Find where the given text appears and provide that cell's center as (x, y) coordinate. 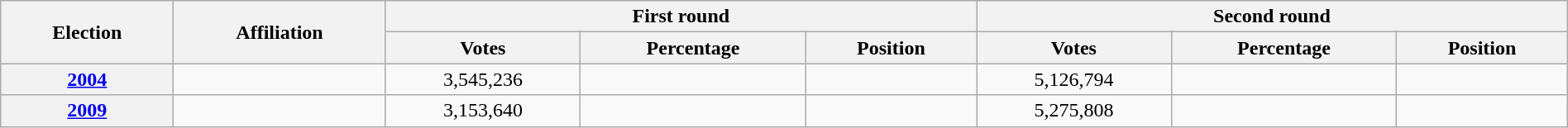
3,545,236 (483, 79)
2009 (88, 111)
2004 (88, 79)
5,275,808 (1074, 111)
3,153,640 (483, 111)
First round (681, 17)
Affiliation (280, 32)
Second round (1272, 17)
Election (88, 32)
5,126,794 (1074, 79)
